Provide the (x, y) coordinate of the cell's center where the given text is located.  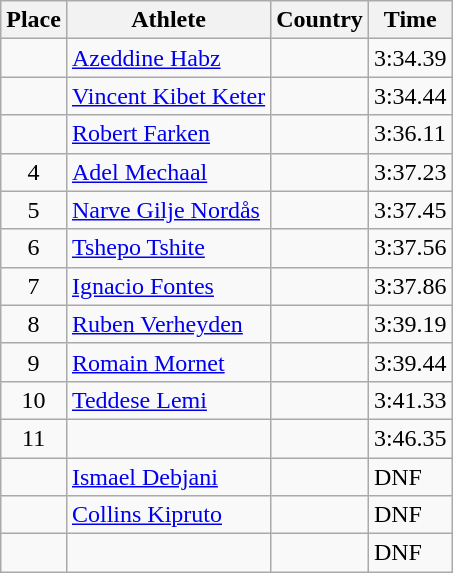
Teddese Lemi (168, 400)
3:34.39 (410, 58)
3:46.35 (410, 438)
11 (34, 438)
3:34.44 (410, 96)
8 (34, 324)
3:37.86 (410, 286)
3:37.45 (410, 210)
Collins Kipruto (168, 515)
Ismael Debjani (168, 477)
Athlete (168, 20)
Place (34, 20)
Ignacio Fontes (168, 286)
9 (34, 362)
3:39.19 (410, 324)
Azeddine Habz (168, 58)
3:37.56 (410, 248)
Country (320, 20)
Narve Gilje Nordås (168, 210)
3:36.11 (410, 134)
4 (34, 172)
Tshepo Tshite (168, 248)
6 (34, 248)
5 (34, 210)
Vincent Kibet Keter (168, 96)
3:41.33 (410, 400)
10 (34, 400)
7 (34, 286)
Ruben Verheyden (168, 324)
Romain Mornet (168, 362)
Adel Mechaal (168, 172)
Robert Farken (168, 134)
Time (410, 20)
3:37.23 (410, 172)
3:39.44 (410, 362)
